Extract the (x, y) coordinate from the center of the cell holding the provided text.  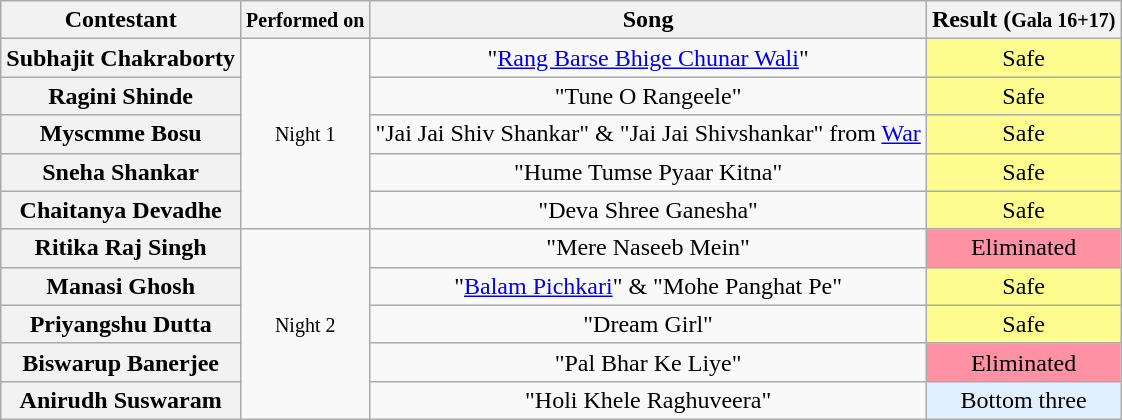
"Tune O Rangeele" (648, 96)
"Pal Bhar Ke Liye" (648, 362)
Biswarup Banerjee (121, 362)
"Hume Tumse Pyaar Kitna" (648, 172)
Night 2 (306, 324)
Song (648, 20)
"Balam Pichkari" & "Mohe Panghat Pe" (648, 286)
"Rang Barse Bhige Chunar Wali" (648, 58)
"Deva Shree Ganesha" (648, 210)
Chaitanya Devadhe (121, 210)
Manasi Ghosh (121, 286)
Night 1 (306, 134)
Sneha Shankar (121, 172)
Subhajit Chakraborty (121, 58)
"Mere Naseeb Mein" (648, 248)
Anirudh Suswaram (121, 400)
Priyangshu Dutta (121, 324)
Ragini Shinde (121, 96)
"Dream Girl" (648, 324)
Contestant (121, 20)
Result (Gala 16+17) (1024, 20)
Ritika Raj Singh (121, 248)
Bottom three (1024, 400)
"Holi Khele Raghuveera" (648, 400)
"Jai Jai Shiv Shankar" & "Jai Jai Shivshankar" from War (648, 134)
Performed on (306, 20)
Myscmme Bosu (121, 134)
